Scan for the cell matching the given text and deliver its (X, Y) coordinate at center. 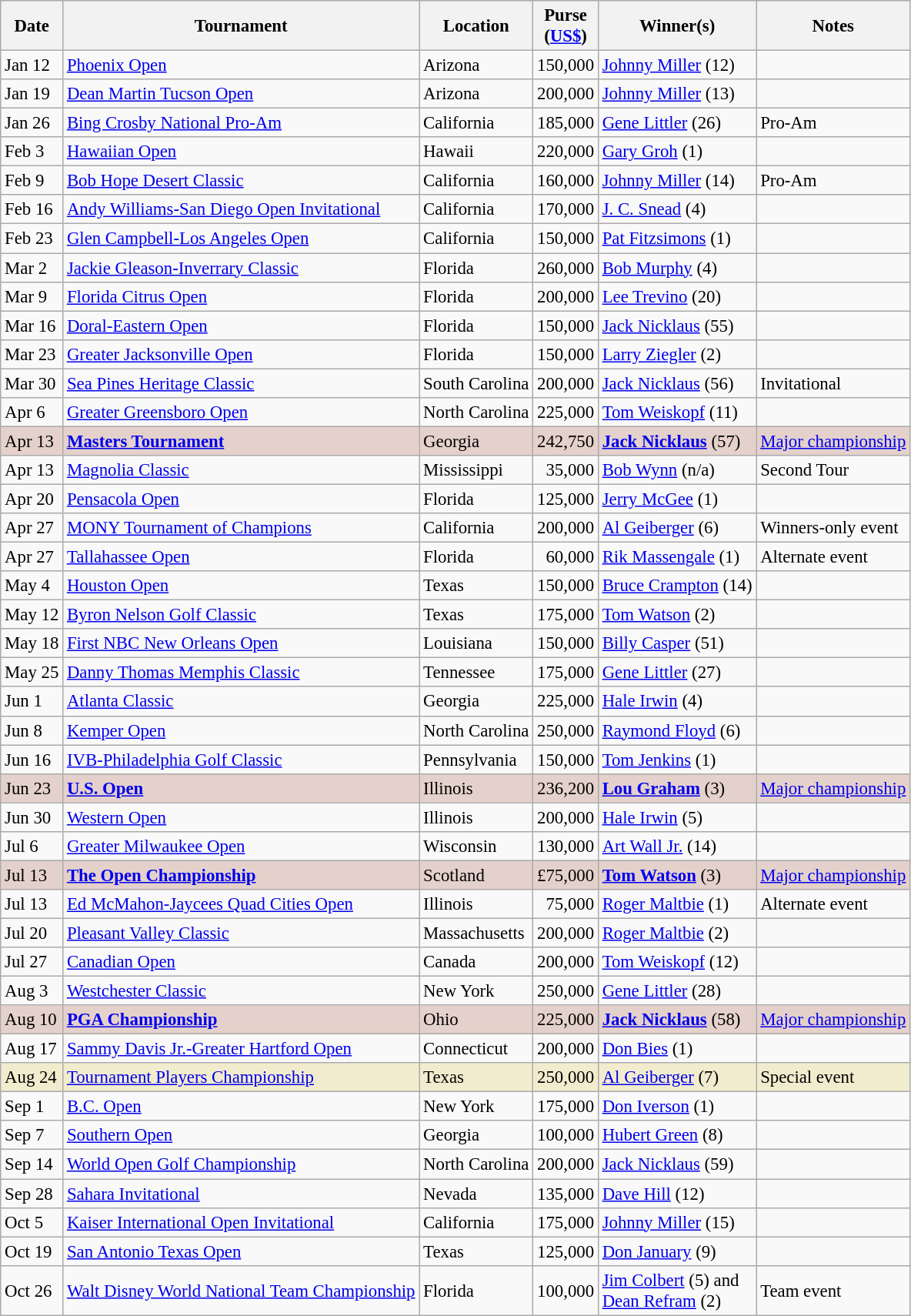
Mississippi (476, 470)
Nevada (476, 1194)
Location (476, 26)
Winner(s) (677, 26)
Jul 27 (32, 962)
Don January (9) (677, 1251)
Feb 9 (32, 181)
Dave Hill (12) (677, 1194)
World Open Golf Championship (242, 1164)
Feb 3 (32, 152)
Hawaii (476, 152)
Greater Greensboro Open (242, 413)
Bob Murphy (4) (677, 268)
Mar 2 (32, 268)
Jackie Gleason-Inverrary Classic (242, 268)
Lee Trevino (20) (677, 296)
Jack Nicklaus (55) (677, 326)
MONY Tournament of Champions (242, 528)
Phoenix Open (242, 65)
Hawaiian Open (242, 152)
Tom Weiskopf (12) (677, 962)
Pat Fitzsimons (1) (677, 239)
Canada (476, 962)
Jun 8 (32, 730)
Bob Wynn (n/a) (677, 470)
Apr 6 (32, 413)
Pennsylvania (476, 760)
Jul 20 (32, 933)
185,000 (566, 123)
Tom Watson (3) (677, 875)
Art Wall Jr. (14) (677, 847)
Rik Massengale (1) (677, 557)
Sea Pines Heritage Classic (242, 383)
Jan 26 (32, 123)
Johnny Miller (13) (677, 94)
260,000 (566, 268)
Team event (833, 1290)
Bruce Crampton (14) (677, 586)
May 18 (32, 643)
Aug 10 (32, 1020)
Oct 5 (32, 1222)
May 12 (32, 615)
Louisiana (476, 643)
Sep 7 (32, 1135)
Apr 20 (32, 499)
Aug 17 (32, 1049)
Bing Crosby National Pro-Am (242, 123)
Byron Nelson Golf Classic (242, 615)
Scotland (476, 875)
Greater Milwaukee Open (242, 847)
May 25 (32, 673)
Johnny Miller (14) (677, 181)
35,000 (566, 470)
Tournament (242, 26)
J. C. Snead (4) (677, 210)
Jan 19 (32, 94)
Oct 19 (32, 1251)
Jim Colbert (5) and Dean Refram (2) (677, 1290)
Ed McMahon-Jaycees Quad Cities Open (242, 904)
Al Geiberger (7) (677, 1077)
Magnolia Classic (242, 470)
Jack Nicklaus (59) (677, 1164)
Mar 30 (32, 383)
Jan 12 (32, 65)
Mar 9 (32, 296)
236,200 (566, 788)
IVB-Philadelphia Golf Classic (242, 760)
Canadian Open (242, 962)
Bob Hope Desert Classic (242, 181)
Hale Irwin (5) (677, 817)
Second Tour (833, 470)
Pensacola Open (242, 499)
Wisconsin (476, 847)
Tom Jenkins (1) (677, 760)
Tom Watson (2) (677, 615)
135,000 (566, 1194)
Billy Casper (51) (677, 643)
San Antonio Texas Open (242, 1251)
220,000 (566, 152)
160,000 (566, 181)
Jerry McGee (1) (677, 499)
Gene Littler (27) (677, 673)
242,750 (566, 441)
Atlanta Classic (242, 702)
Jack Nicklaus (58) (677, 1020)
Roger Maltbie (1) (677, 904)
170,000 (566, 210)
Jun 1 (32, 702)
Purse(US$) (566, 26)
Kaiser International Open Invitational (242, 1222)
Jul 6 (32, 847)
Notes (833, 26)
Sammy Davis Jr.-Greater Hartford Open (242, 1049)
Jun 30 (32, 817)
130,000 (566, 847)
Oct 26 (32, 1290)
Lou Graham (3) (677, 788)
Glen Campbell-Los Angeles Open (242, 239)
Aug 3 (32, 991)
Massachusetts (476, 933)
Ohio (476, 1020)
Kemper Open (242, 730)
Tennessee (476, 673)
First NBC New Orleans Open (242, 643)
Aug 24 (32, 1077)
Roger Maltbie (2) (677, 933)
Date (32, 26)
£75,000 (566, 875)
Doral-Eastern Open (242, 326)
Andy Williams-San Diego Open Invitational (242, 210)
Gene Littler (28) (677, 991)
South Carolina (476, 383)
Western Open (242, 817)
Larry Ziegler (2) (677, 354)
Masters Tournament (242, 441)
Connecticut (476, 1049)
Don Iverson (1) (677, 1107)
Gary Groh (1) (677, 152)
Sep 14 (32, 1164)
Don Bies (1) (677, 1049)
Al Geiberger (6) (677, 528)
Raymond Floyd (6) (677, 730)
Walt Disney World National Team Championship (242, 1290)
Jack Nicklaus (56) (677, 383)
May 4 (32, 586)
Tournament Players Championship (242, 1077)
Florida Citrus Open (242, 296)
Sep 1 (32, 1107)
Dean Martin Tucson Open (242, 94)
U.S. Open (242, 788)
60,000 (566, 557)
Danny Thomas Memphis Classic (242, 673)
Johnny Miller (12) (677, 65)
B.C. Open (242, 1107)
Jack Nicklaus (57) (677, 441)
Feb 16 (32, 210)
Gene Littler (26) (677, 123)
Winners-only event (833, 528)
Westchester Classic (242, 991)
Hubert Green (8) (677, 1135)
Greater Jacksonville Open (242, 354)
75,000 (566, 904)
Hale Irwin (4) (677, 702)
Houston Open (242, 586)
Mar 23 (32, 354)
Pleasant Valley Classic (242, 933)
Special event (833, 1077)
PGA Championship (242, 1020)
Southern Open (242, 1135)
The Open Championship (242, 875)
Jun 23 (32, 788)
Sep 28 (32, 1194)
Sahara Invitational (242, 1194)
Mar 16 (32, 326)
Feb 23 (32, 239)
Johnny Miller (15) (677, 1222)
Invitational (833, 383)
Tom Weiskopf (11) (677, 413)
Jun 16 (32, 760)
Tallahassee Open (242, 557)
